Extract the [X, Y] coordinate from the center of the cell holding the provided text.  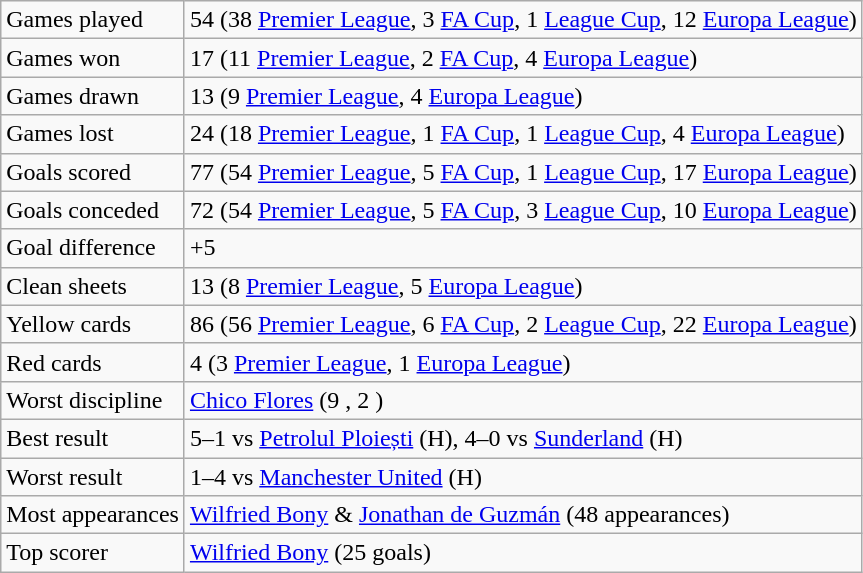
86 (56 Premier League, 6 FA Cup, 2 League Cup, 22 Europa League) [523, 324]
Worst discipline [93, 400]
72 (54 Premier League, 5 FA Cup, 3 League Cup, 10 Europa League) [523, 210]
77 (54 Premier League, 5 FA Cup, 1 League Cup, 17 Europa League) [523, 172]
13 (9 Premier League, 4 Europa League) [523, 96]
Games won [93, 58]
24 (18 Premier League, 1 FA Cup, 1 League Cup, 4 Europa League) [523, 134]
Goals conceded [93, 210]
Red cards [93, 362]
Clean sheets [93, 286]
Chico Flores (9 , 2 ) [523, 400]
Yellow cards [93, 324]
Games played [93, 20]
Games drawn [93, 96]
Top scorer [93, 553]
1–4 vs Manchester United (H) [523, 477]
Best result [93, 438]
13 (8 Premier League, 5 Europa League) [523, 286]
54 (38 Premier League, 3 FA Cup, 1 League Cup, 12 Europa League) [523, 20]
Games lost [93, 134]
5–1 vs Petrolul Ploiești (H), 4–0 vs Sunderland (H) [523, 438]
17 (11 Premier League, 2 FA Cup, 4 Europa League) [523, 58]
Most appearances [93, 515]
Goals scored [93, 172]
Worst result [93, 477]
Wilfried Bony (25 goals) [523, 553]
Wilfried Bony & Jonathan de Guzmán (48 appearances) [523, 515]
+5 [523, 248]
4 (3 Premier League, 1 Europa League) [523, 362]
Goal difference [93, 248]
